Capture the cell that displays the provided text and extract its (x, y) central coordinate. 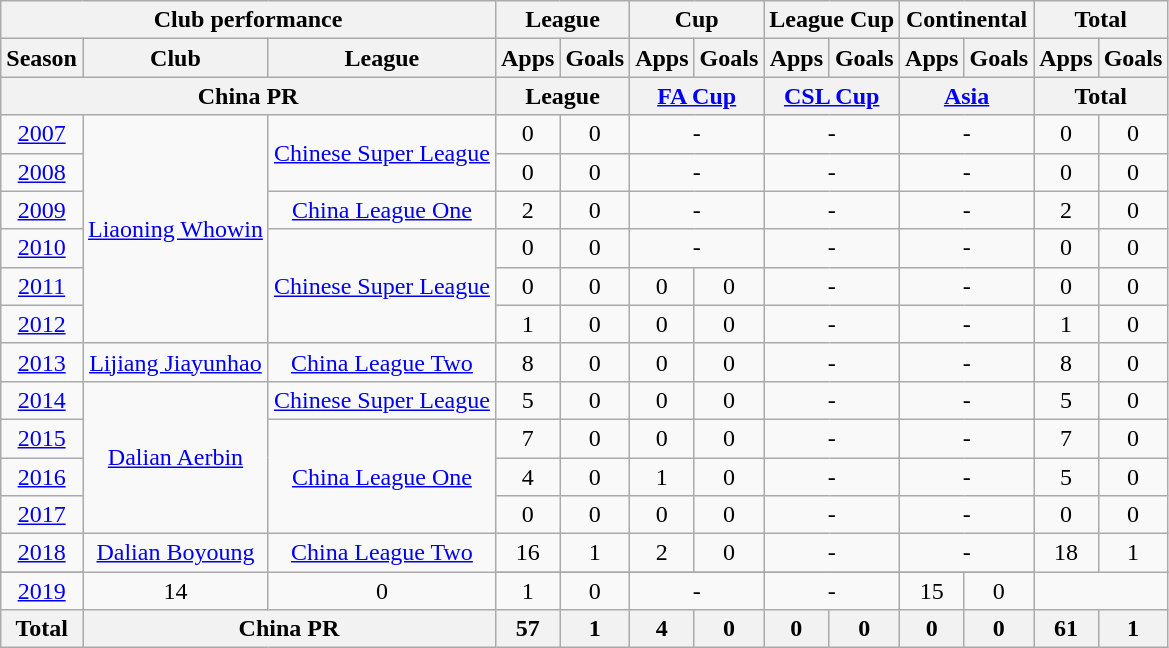
14 (175, 591)
Dalian Boyoung (175, 553)
Club performance (248, 20)
2011 (42, 286)
2014 (42, 400)
2016 (42, 477)
2013 (42, 362)
2015 (42, 438)
2009 (42, 210)
2018 (42, 553)
2010 (42, 248)
Liaoning Whowin (175, 229)
2007 (42, 134)
18 (1066, 553)
61 (1066, 629)
Asia (967, 96)
League Cup (832, 20)
2019 (42, 591)
Continental (967, 20)
2017 (42, 515)
Club (175, 58)
FA Cup (697, 96)
2008 (42, 172)
Lijiang Jiayunhao (175, 362)
2012 (42, 324)
16 (527, 553)
Cup (697, 20)
15 (932, 591)
Dalian Aerbin (175, 457)
CSL Cup (832, 96)
57 (527, 629)
Season (42, 58)
